Scan for the cell matching the given text and deliver its (x, y) coordinate at center. 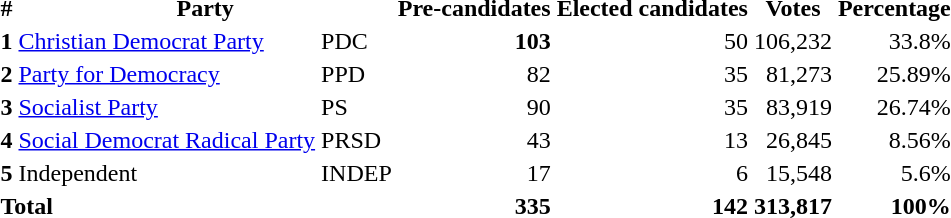
90 (474, 107)
15,548 (792, 173)
Party for Democracy (167, 74)
Social Democrat Radical Party (167, 140)
43 (474, 140)
PPD (357, 74)
PDC (357, 41)
17 (474, 173)
13 (652, 140)
INDEP (357, 173)
Independent (167, 173)
PS (357, 107)
Socialist Party (167, 107)
PRSD (357, 140)
Christian Democrat Party (167, 41)
103 (474, 41)
50 (652, 41)
26,845 (792, 140)
81,273 (792, 74)
106,232 (792, 41)
83,919 (792, 107)
82 (474, 74)
6 (652, 173)
